Locate the cell with the specified text and output its [X, Y] center coordinate. 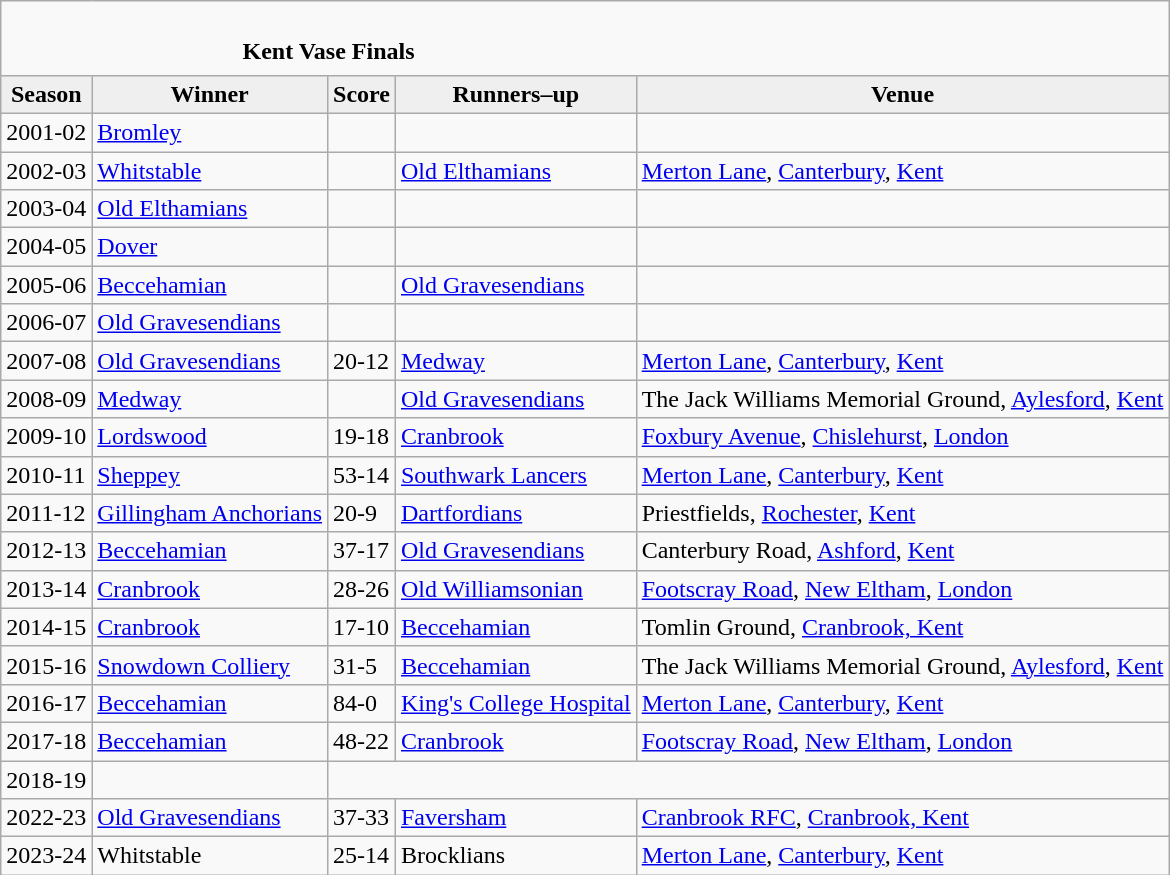
2022-23 [46, 818]
Foxbury Avenue, Chislehurst, London [902, 437]
Sheppey [210, 475]
Dartfordians [516, 513]
37-33 [362, 818]
37-17 [362, 551]
20-9 [362, 513]
2009-10 [46, 437]
2014-15 [46, 627]
2013-14 [46, 589]
Season [46, 94]
Priestfields, Rochester, Kent [902, 513]
48-22 [362, 741]
Venue [902, 94]
19-18 [362, 437]
Canterbury Road, Ashford, Kent [902, 551]
28-26 [362, 589]
2001-02 [46, 132]
2015-16 [46, 665]
2023-24 [46, 856]
Brocklians [516, 856]
Cranbrook RFC, Cranbrook, Kent [902, 818]
2017-18 [46, 741]
King's College Hospital [516, 703]
2004-05 [46, 247]
2007-08 [46, 361]
2005-06 [46, 285]
2010-11 [46, 475]
Dover [210, 247]
2008-09 [46, 399]
20-12 [362, 361]
2011-12 [46, 513]
Runners–up [516, 94]
Faversham [516, 818]
2002-03 [46, 171]
2018-19 [46, 779]
84-0 [362, 703]
17-10 [362, 627]
Snowdown Colliery [210, 665]
25-14 [362, 856]
Bromley [210, 132]
53-14 [362, 475]
2016-17 [46, 703]
Gillingham Anchorians [210, 513]
31-5 [362, 665]
Southwark Lancers [516, 475]
2003-04 [46, 209]
Old Williamsonian [516, 589]
2006-07 [46, 323]
Winner [210, 94]
Tomlin Ground, Cranbrook, Kent [902, 627]
Lordswood [210, 437]
2012-13 [46, 551]
Score [362, 94]
